Output the (x, y) coordinate of the center of the cell containing the given text.  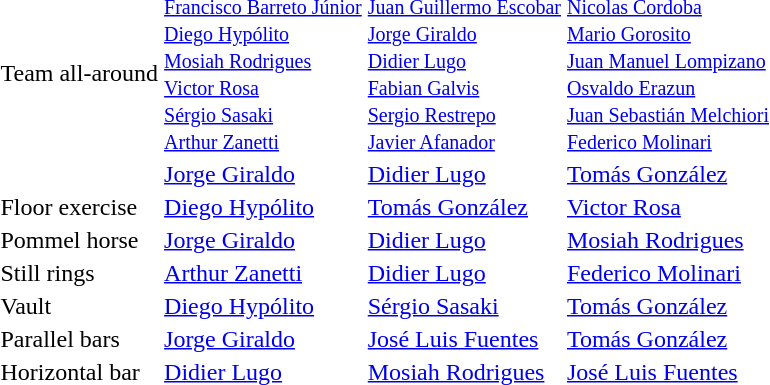
Victor Rosa (668, 207)
José Luis Fuentes (464, 339)
Federico Molinari (668, 273)
Sérgio Sasaki (464, 306)
Mosiah Rodrigues (668, 240)
Arthur Zanetti (264, 273)
